Capture the cell that displays the provided text and extract its [X, Y] central coordinate. 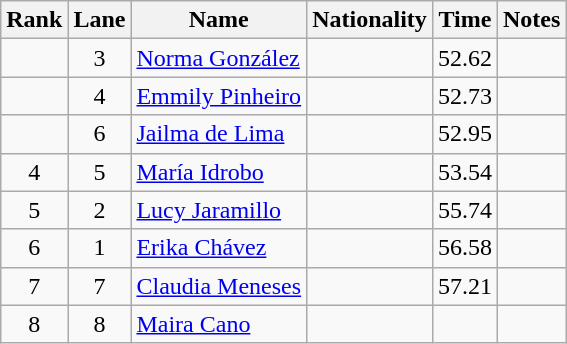
53.54 [464, 172]
52.95 [464, 134]
Norma González [219, 58]
3 [100, 58]
57.21 [464, 286]
56.58 [464, 248]
2 [100, 210]
Erika Chávez [219, 248]
Emmily Pinheiro [219, 96]
52.62 [464, 58]
Notes [531, 20]
Nationality [370, 20]
Rank [34, 20]
Time [464, 20]
Lucy Jaramillo [219, 210]
55.74 [464, 210]
Lane [100, 20]
Name [219, 20]
María Idrobo [219, 172]
52.73 [464, 96]
1 [100, 248]
Jailma de Lima [219, 134]
Maira Cano [219, 324]
Claudia Meneses [219, 286]
